Scan for the cell matching the given text and deliver its [X, Y] coordinate at center. 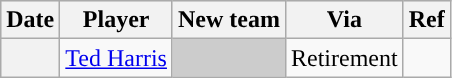
Ted Harris [116, 58]
New team [228, 20]
Ref [426, 20]
Retirement [344, 58]
Player [116, 20]
Via [344, 20]
Date [30, 20]
